Locate the cell with the specified text and output its (x, y) center coordinate. 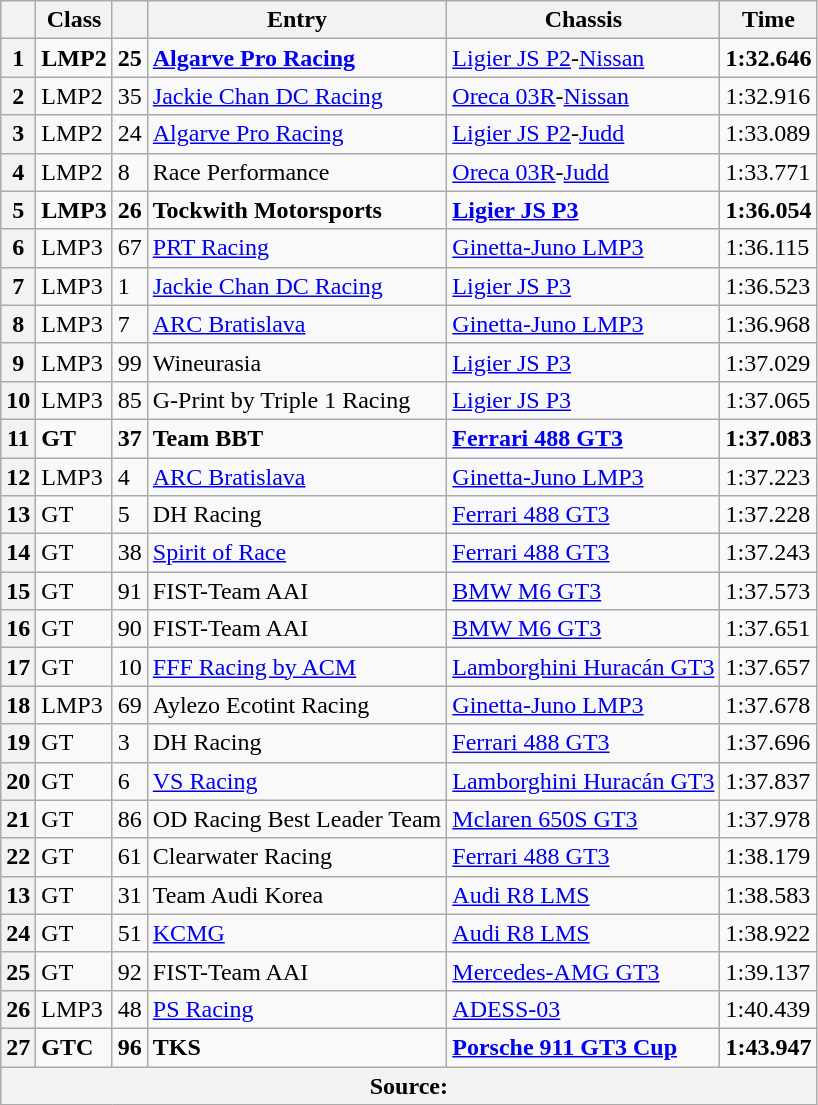
1:37.228 (768, 515)
Ligier JS P2-Nissan (584, 58)
GTC (74, 1047)
Mclaren 650S GT3 (584, 819)
KCMG (297, 933)
1:37.243 (768, 553)
67 (130, 248)
VS Racing (297, 781)
Race Performance (297, 172)
96 (130, 1047)
TKS (297, 1047)
Class (74, 20)
Porsche 911 GT3 Cup (584, 1047)
Time (768, 20)
ADESS-03 (584, 1009)
1:36.054 (768, 210)
92 (130, 971)
12 (18, 477)
18 (18, 705)
PS Racing (297, 1009)
16 (18, 629)
1:39.137 (768, 971)
Wineurasia (297, 362)
61 (130, 857)
48 (130, 1009)
Tockwith Motorsports (297, 210)
1:37.678 (768, 705)
14 (18, 553)
1:38.179 (768, 857)
27 (18, 1047)
1:38.922 (768, 933)
1:37.657 (768, 667)
1:37.696 (768, 743)
1:38.583 (768, 895)
1:32.916 (768, 96)
1:37.083 (768, 438)
86 (130, 819)
35 (130, 96)
1:33.089 (768, 134)
1:37.573 (768, 591)
Aylezo Ecotint Racing (297, 705)
19 (18, 743)
1:37.029 (768, 362)
1:40.439 (768, 1009)
Oreca 03R-Judd (584, 172)
90 (130, 629)
Spirit of Race (297, 553)
1:37.978 (768, 819)
37 (130, 438)
1:32.646 (768, 58)
1:36.115 (768, 248)
1:37.651 (768, 629)
31 (130, 895)
1:43.947 (768, 1047)
51 (130, 933)
85 (130, 400)
Mercedes-AMG GT3 (584, 971)
21 (18, 819)
20 (18, 781)
Chassis (584, 20)
Team Audi Korea (297, 895)
OD Racing Best Leader Team (297, 819)
99 (130, 362)
Clearwater Racing (297, 857)
1:36.968 (768, 324)
1:36.523 (768, 286)
38 (130, 553)
1:37.837 (768, 781)
Oreca 03R-Nissan (584, 96)
PRT Racing (297, 248)
69 (130, 705)
1:33.771 (768, 172)
Team BBT (297, 438)
22 (18, 857)
2 (18, 96)
1:37.065 (768, 400)
FFF Racing by ACM (297, 667)
1:37.223 (768, 477)
15 (18, 591)
9 (18, 362)
G-Print by Triple 1 Racing (297, 400)
Entry (297, 20)
Ligier JS P2-Judd (584, 134)
91 (130, 591)
11 (18, 438)
17 (18, 667)
Source: (409, 1085)
